Search for the cell housing the specified text and yield its [X, Y] center coordinate. 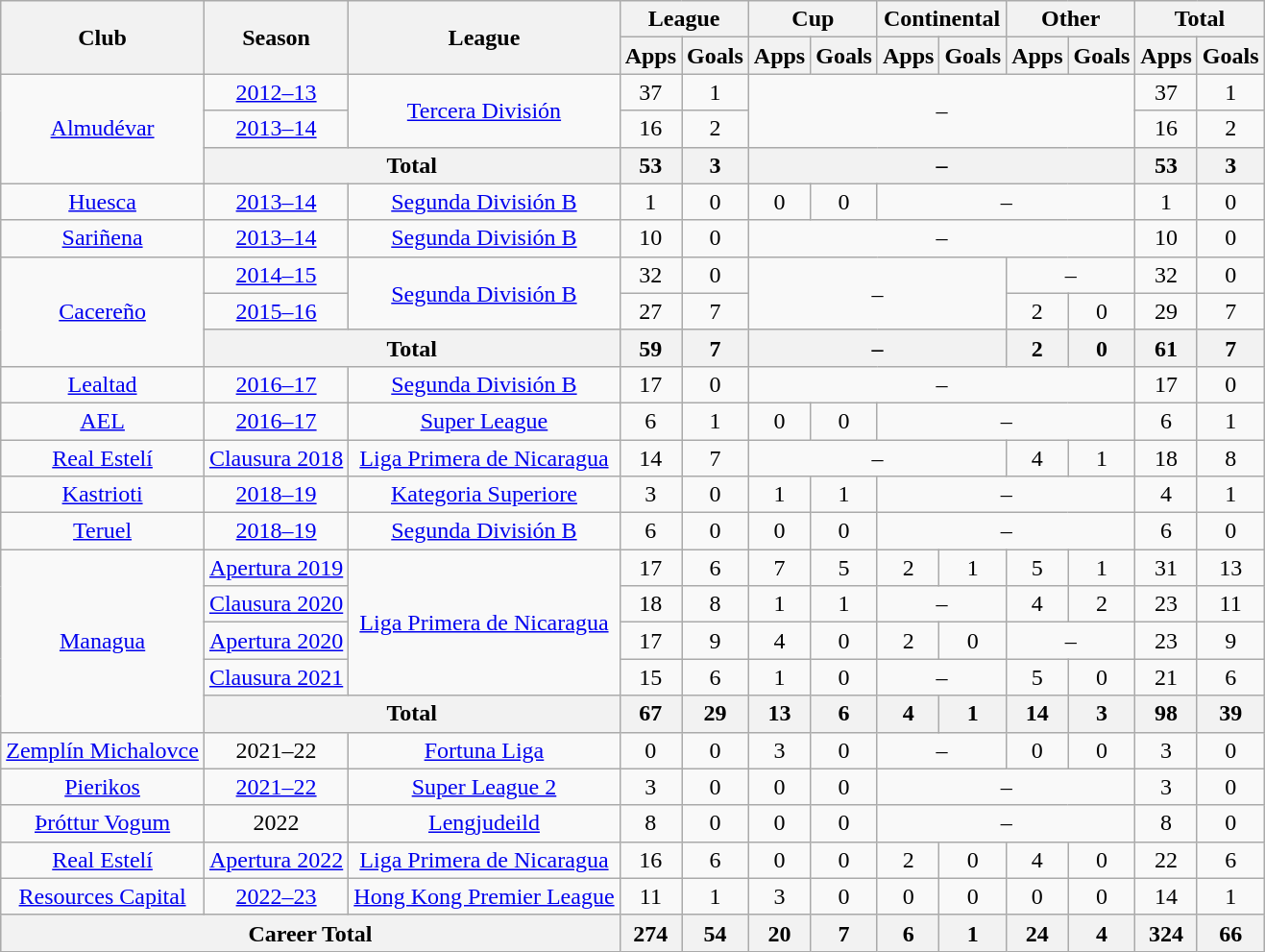
2012–13 [276, 92]
2015–16 [276, 311]
59 [650, 348]
Huesca [103, 202]
Fortuna Liga [484, 750]
15 [650, 677]
Career Total [310, 933]
24 [1037, 933]
Continental [941, 19]
Tercera División [484, 110]
2022 [276, 823]
Þróttur Vogum [103, 823]
Apertura 2020 [276, 641]
39 [1230, 714]
2022–23 [276, 896]
Other [1071, 19]
20 [779, 933]
Kastrioti [103, 495]
324 [1166, 933]
Cup [813, 19]
27 [650, 311]
Clausura 2021 [276, 677]
Apertura 2022 [276, 860]
Hong Kong Premier League [484, 896]
Super League 2 [484, 787]
Clausura 2020 [276, 604]
Almudévar [103, 129]
Clausura 2018 [276, 458]
Zemplín Michalovce [103, 750]
Season [276, 37]
22 [1166, 860]
Cacereño [103, 311]
274 [650, 933]
AEL [103, 421]
Resources Capital [103, 896]
Kategoria Superiore [484, 495]
31 [1166, 568]
21 [1166, 677]
Super League [484, 421]
Club [103, 37]
Sariñena [103, 238]
2014–15 [276, 275]
66 [1230, 933]
Pierikos [103, 787]
Apertura 2019 [276, 568]
Managua [103, 641]
67 [650, 714]
Lealtad [103, 384]
54 [716, 933]
98 [1166, 714]
Teruel [103, 531]
61 [1166, 348]
Lengjudeild [484, 823]
